Determine the (X, Y) coordinate at the center of the cell enclosing the given text.  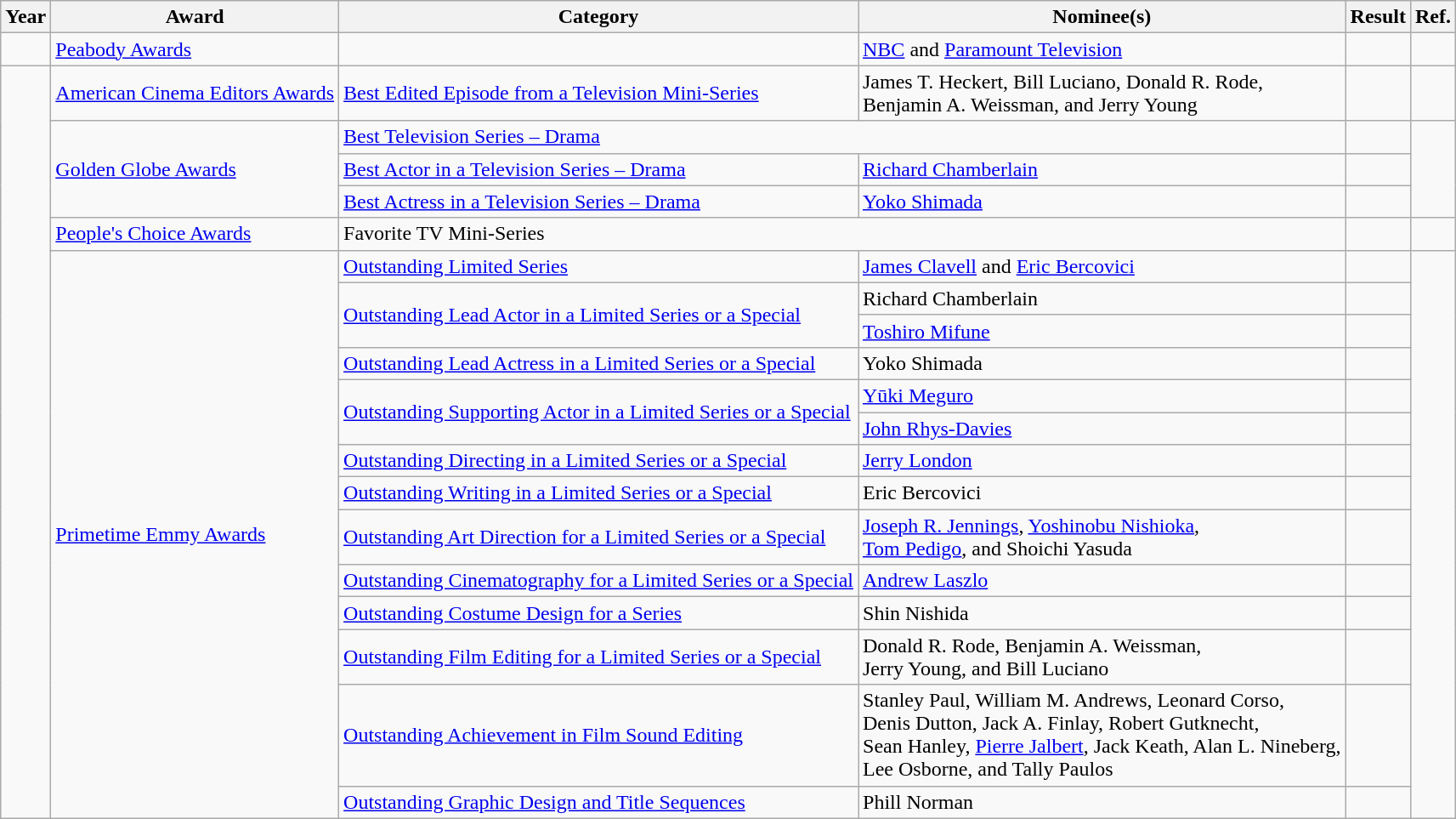
Outstanding Achievement in Film Sound Editing (598, 735)
Category (598, 17)
Phill Norman (1102, 802)
Favorite TV Mini-Series (842, 234)
Outstanding Directing in a Limited Series or a Special (598, 461)
Donald R. Rode, Benjamin A. Weissman, Jerry Young, and Bill Luciano (1102, 657)
Outstanding Lead Actor in a Limited Series or a Special (598, 315)
Outstanding Costume Design for a Series (598, 613)
James Clavell and Eric Bercovici (1102, 266)
NBC and Paramount Television (1102, 49)
Outstanding Art Direction for a Limited Series or a Special (598, 537)
People's Choice Awards (195, 234)
Best Actor in a Television Series – Drama (598, 169)
Toshiro Mifune (1102, 331)
Outstanding Supporting Actor in a Limited Series or a Special (598, 412)
Best Television Series – Drama (842, 137)
Yūki Meguro (1102, 395)
American Cinema Editors Awards (195, 94)
Award (195, 17)
Outstanding Cinematography for a Limited Series or a Special (598, 581)
Shin Nishida (1102, 613)
Joseph R. Jennings, Yoshinobu Nishioka, Tom Pedigo, and Shoichi Yasuda (1102, 537)
Year (25, 17)
John Rhys-Davies (1102, 428)
Outstanding Limited Series (598, 266)
Outstanding Film Editing for a Limited Series or a Special (598, 657)
Primetime Emmy Awards (195, 534)
Andrew Laszlo (1102, 581)
James T. Heckert, Bill Luciano, Donald R. Rode, Benjamin A. Weissman, and Jerry Young (1102, 94)
Result (1378, 17)
Best Edited Episode from a Television Mini-Series (598, 94)
Nominee(s) (1102, 17)
Outstanding Graphic Design and Title Sequences (598, 802)
Eric Bercovici (1102, 493)
Outstanding Writing in a Limited Series or a Special (598, 493)
Best Actress in a Television Series – Drama (598, 202)
Peabody Awards (195, 49)
Jerry London (1102, 461)
Ref. (1433, 17)
Golden Globe Awards (195, 169)
Outstanding Lead Actress in a Limited Series or a Special (598, 363)
